Output the [X, Y] coordinate of the center of the cell containing the given text.  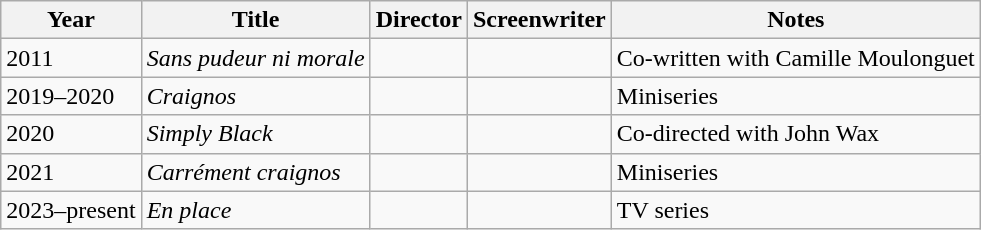
Director [418, 20]
2021 [71, 172]
TV series [796, 210]
Simply Black [256, 134]
Carrément craignos [256, 172]
2023–present [71, 210]
Notes [796, 20]
2019–2020 [71, 96]
Year [71, 20]
2011 [71, 58]
Screenwriter [539, 20]
En place [256, 210]
Sans pudeur ni morale [256, 58]
Title [256, 20]
Craignos [256, 96]
Co-written with Camille Moulonguet [796, 58]
Co-directed with John Wax [796, 134]
2020 [71, 134]
